Determine the [X, Y] coordinate at the center of the cell enclosing the given text.  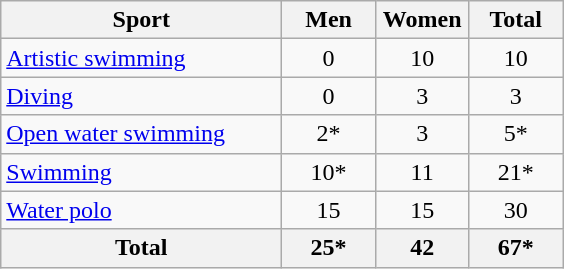
25* [329, 248]
21* [516, 172]
5* [516, 134]
10* [329, 172]
42 [422, 248]
67* [516, 248]
Swimming [142, 172]
11 [422, 172]
Sport [142, 20]
30 [516, 210]
Men [329, 20]
Artistic swimming [142, 58]
Women [422, 20]
Diving [142, 96]
Water polo [142, 210]
2* [329, 134]
Open water swimming [142, 134]
